Extract the (X, Y) coordinate from the center of the cell holding the provided text.  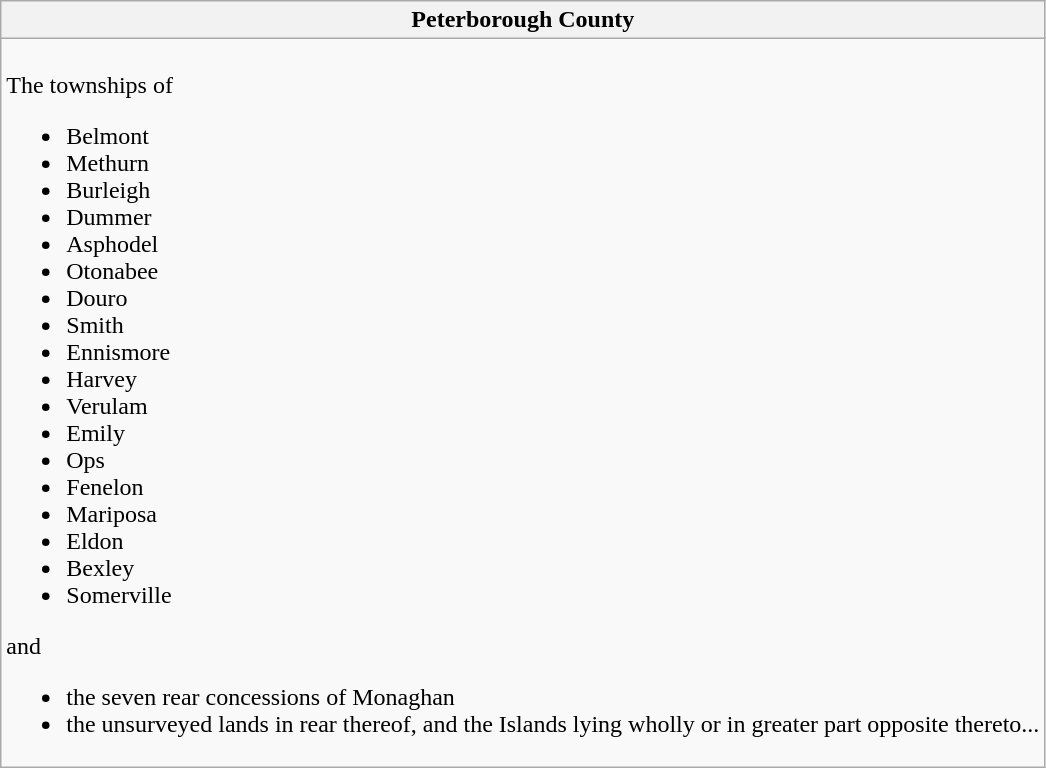
Peterborough County (523, 20)
